Find where the given text appears and provide that cell's center as [x, y] coordinate. 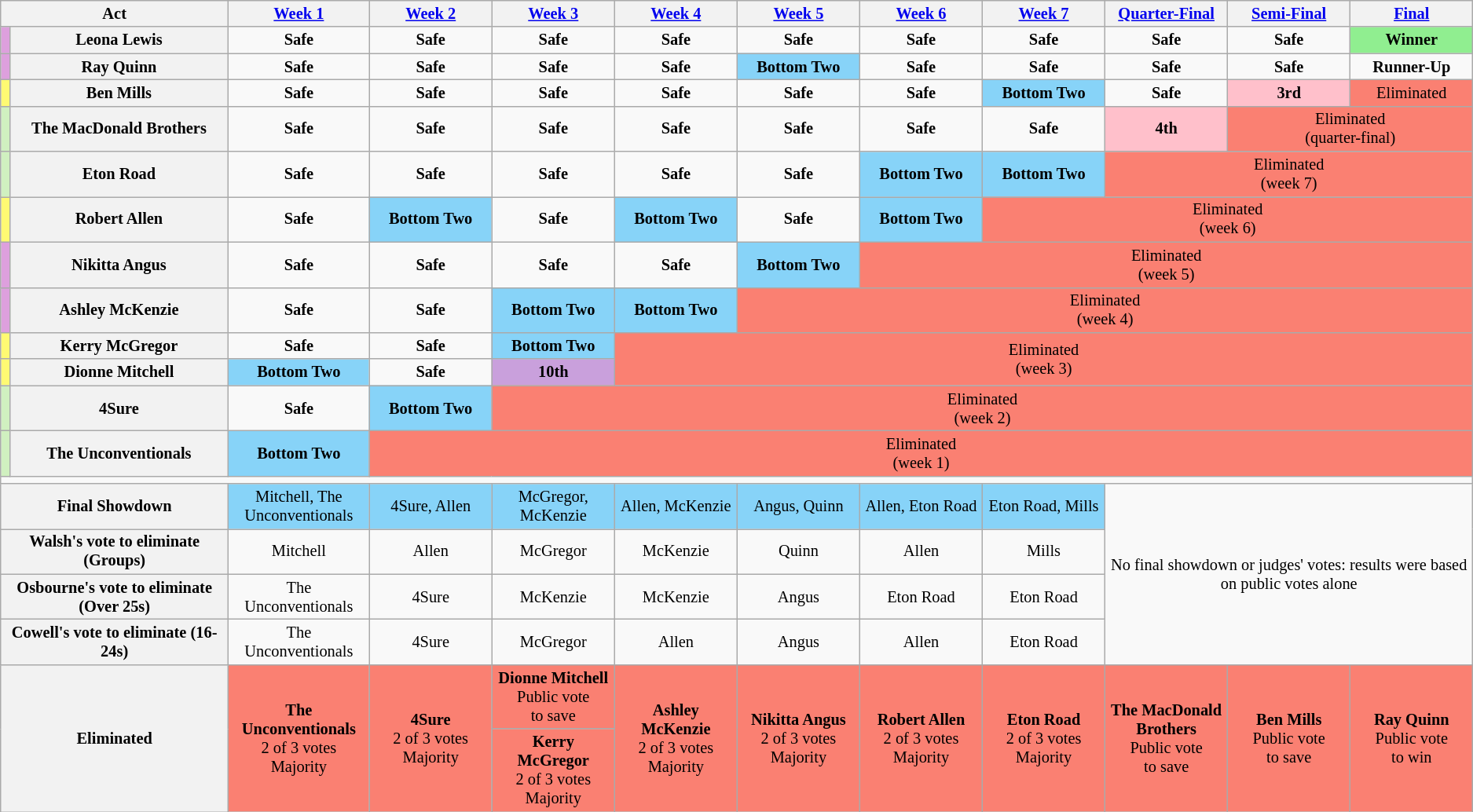
Eliminated(week 2) [982, 408]
Mitchell [299, 551]
Eliminated(week 1) [921, 453]
The MacDonald Brothers Public vote to save [1167, 738]
Week 3 [553, 13]
Eton Road, Mills [1044, 507]
Eliminated(week 3) [1043, 358]
Ben Mills [119, 93]
Ray Quinn Public vote to win [1412, 738]
3rd [1289, 93]
Kerry McGregor [119, 346]
Angus, Quinn [798, 507]
4th [1167, 129]
4Sure, Allen [431, 507]
Final [1412, 13]
Mitchell, The Unconventionals [299, 507]
Week 2 [431, 13]
Eliminated(week 7) [1289, 174]
Leona Lewis [119, 40]
Week 1 [299, 13]
Ben Mills Public vote to save [1289, 738]
The Unconventionals 2 of 3 votes Majority [299, 738]
4Sure 2 of 3 votes Majority [431, 738]
McGregor, McKenzie [553, 507]
Nikitta Angus [119, 265]
Mills [1044, 551]
Winner [1412, 40]
Semi-Final [1289, 13]
Eliminated(week 5) [1166, 265]
Week 5 [798, 13]
Week 6 [921, 13]
Kerry McGregor 2 of 3 votes Majority [553, 770]
Runner-Up [1412, 67]
Week 7 [1044, 13]
Act [115, 13]
Nikitta Angus 2 of 3 votes Majority [798, 738]
Quinn [798, 551]
Osbourne's vote to eliminate (Over 25s) [115, 597]
Ashley McKenzie [119, 310]
Week 4 [676, 13]
No final showdown or judges' votes: results were based on public votes alone [1289, 575]
Eliminated(week 6) [1228, 219]
Cowell's vote to eliminate (16-24s) [115, 642]
Robert Allen 2 of 3 votes Majority [921, 738]
Dionne Mitchell [119, 372]
The MacDonald Brothers [119, 129]
Robert Allen [119, 219]
Quarter-Final [1167, 13]
Allen, Eton Road [921, 507]
Final Showdown [115, 507]
Ray Quinn [119, 67]
Eton Road 2 of 3 votes Majority [1044, 738]
Eliminated(quarter-final) [1350, 129]
10th [553, 372]
Eliminated(week 4) [1105, 310]
Walsh's vote to eliminate (Groups) [115, 551]
Allen, McKenzie [676, 507]
Ashley McKenzie2 of 3 votesMajority [676, 738]
Dionne Mitchell Public voteto save [553, 697]
